Identify which cell holds the provided text, then report its [X, Y] central coordinate. 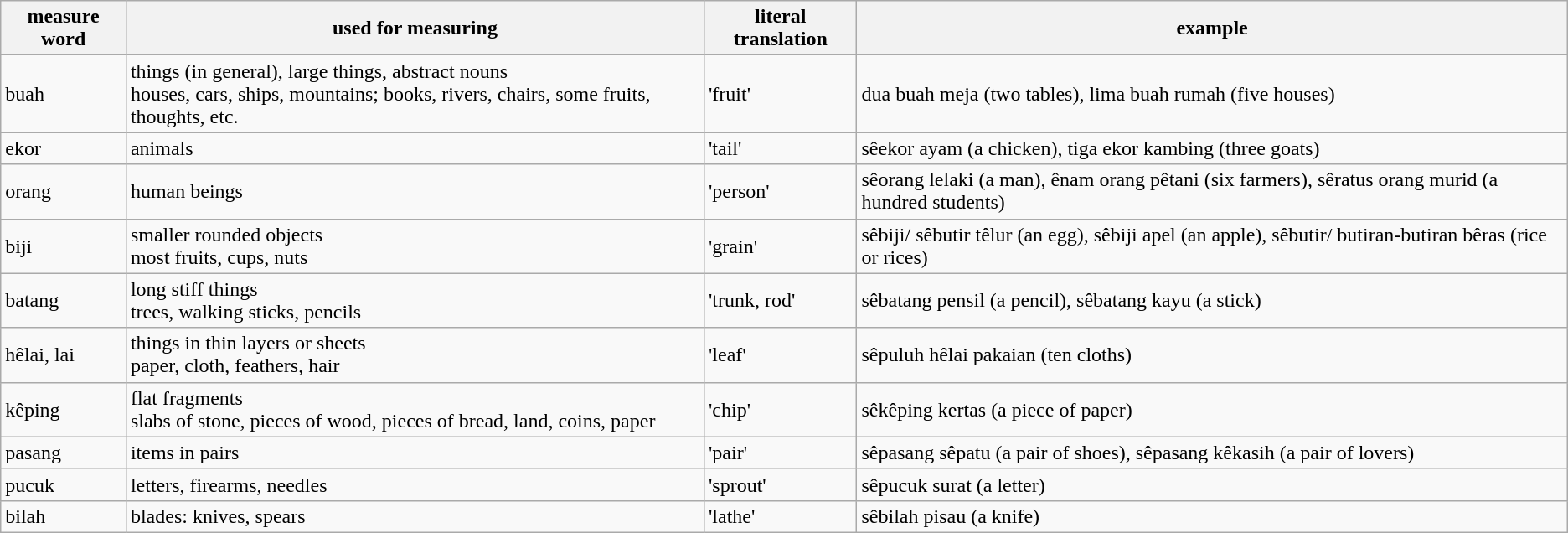
sêpucuk surat (a letter) [1212, 484]
pasang [64, 453]
'lathe' [781, 516]
example [1212, 28]
dua buah meja (two tables), lima buah rumah (five houses) [1212, 94]
ekor [64, 148]
'pair' [781, 453]
human beings [415, 191]
smaller rounded objectsmost fruits, cups, nuts [415, 246]
measure word [64, 28]
buah [64, 94]
animals [415, 148]
batang [64, 300]
used for measuring [415, 28]
'grain' [781, 246]
flat fragmentsslabs of stone, pieces of wood, pieces of bread, land, coins, paper [415, 409]
'person' [781, 191]
hêlai, lai [64, 355]
long stiff thingstrees, walking sticks, pencils [415, 300]
sêkêping kertas (a piece of paper) [1212, 409]
sêpuluh hêlai pakaian (ten cloths) [1212, 355]
sêorang lelaki (a man), ênam orang pêtani (six farmers), sêratus orang murid (a hundred students) [1212, 191]
letters, firearms, needles [415, 484]
items in pairs [415, 453]
bilah [64, 516]
things in thin layers or sheetspaper, cloth, feathers, hair [415, 355]
pucuk [64, 484]
'trunk, rod' [781, 300]
sêbiji/ sêbutir têlur (an egg), sêbiji apel (an apple), sêbutir/ butiran-butiran bêras (rice or rices) [1212, 246]
'sprout' [781, 484]
sêpasang sêpatu (a pair of shoes), sêpasang kêkasih (a pair of lovers) [1212, 453]
sêbilah pisau (a knife) [1212, 516]
'chip' [781, 409]
orang [64, 191]
sêbatang pensil (a pencil), sêbatang kayu (a stick) [1212, 300]
sêekor ayam (a chicken), tiga ekor kambing (three goats) [1212, 148]
'leaf' [781, 355]
things (in general), large things, abstract nounshouses, cars, ships, mountains; books, rivers, chairs, some fruits, thoughts, etc. [415, 94]
'fruit' [781, 94]
'tail' [781, 148]
biji [64, 246]
kêping [64, 409]
literal translation [781, 28]
blades: knives, spears [415, 516]
